Identify which cell holds the provided text, then report its (x, y) central coordinate. 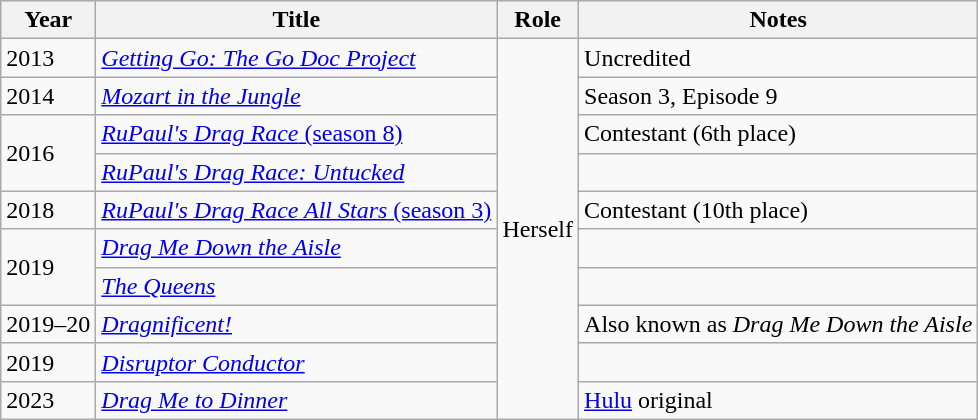
2014 (48, 96)
The Queens (296, 286)
Getting Go: The Go Doc Project (296, 58)
RuPaul's Drag Race All Stars (season 3) (296, 210)
Contestant (6th place) (778, 134)
Dragnificent! (296, 324)
Mozart in the Jungle (296, 96)
Herself (538, 230)
2019–20 (48, 324)
2013 (48, 58)
Disruptor Conductor (296, 362)
2016 (48, 153)
Hulu original (778, 400)
Notes (778, 20)
Role (538, 20)
Year (48, 20)
RuPaul's Drag Race: Untucked (296, 172)
Contestant (10th place) (778, 210)
Drag Me to Dinner (296, 400)
RuPaul's Drag Race (season 8) (296, 134)
Title (296, 20)
Also known as Drag Me Down the Aisle (778, 324)
2018 (48, 210)
Season 3, Episode 9 (778, 96)
Uncredited (778, 58)
Drag Me Down the Aisle (296, 248)
2023 (48, 400)
